Locate the cell with the specified text and output its [X, Y] center coordinate. 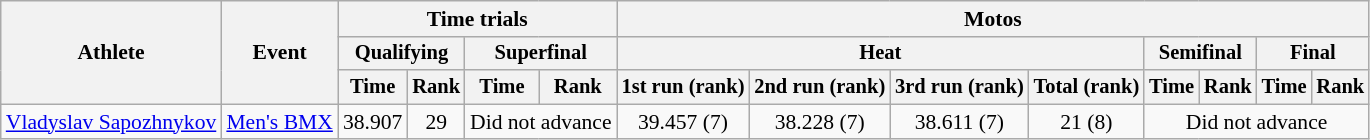
38.611 (7) [959, 122]
Time trials [478, 19]
2nd run (rank) [820, 87]
38.228 (7) [820, 122]
21 (8) [1087, 122]
Final [1313, 54]
Motos [994, 19]
29 [436, 122]
3rd run (rank) [959, 87]
Total (rank) [1087, 87]
39.457 (7) [684, 122]
Men's BMX [280, 122]
Superfinal [541, 54]
1st run (rank) [684, 87]
Heat [881, 54]
Semifinal [1200, 54]
Event [280, 52]
Vladyslav Sapozhnykov [112, 122]
Qualifying [402, 54]
Athlete [112, 52]
38.907 [372, 122]
